Find where the given text appears and provide that cell's center as [X, Y] coordinate. 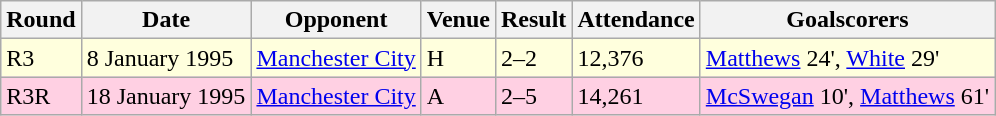
8 January 1995 [166, 58]
R3R [41, 96]
2–2 [533, 58]
Date [166, 20]
Result [533, 20]
12,376 [636, 58]
18 January 1995 [166, 96]
Venue [458, 20]
14,261 [636, 96]
Attendance [636, 20]
Round [41, 20]
Matthews 24', White 29' [847, 58]
Goalscorers [847, 20]
2–5 [533, 96]
R3 [41, 58]
A [458, 96]
Opponent [336, 20]
McSwegan 10', Matthews 61' [847, 96]
H [458, 58]
